Output the [x, y] coordinate of the center of the cell containing the given text.  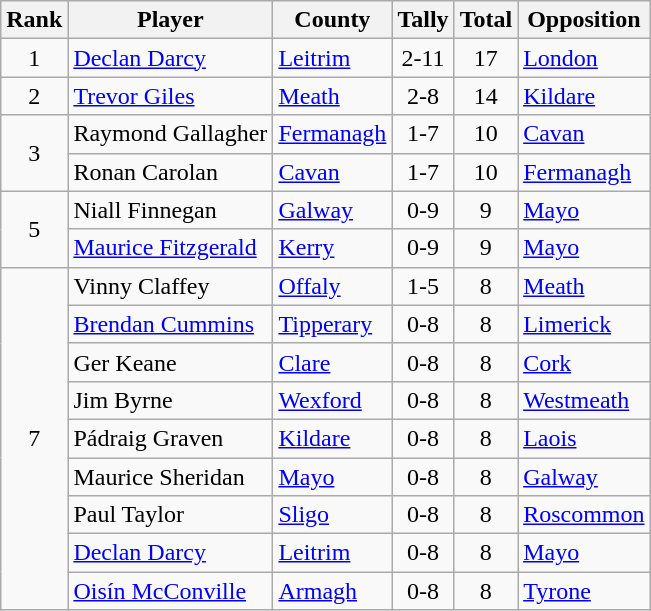
Jim Byrne [170, 400]
Paul Taylor [170, 515]
Total [486, 20]
3 [34, 153]
Roscommon [584, 515]
Cork [584, 362]
5 [34, 229]
Tipperary [332, 324]
Niall Finnegan [170, 210]
London [584, 58]
Maurice Sheridan [170, 477]
14 [486, 96]
2 [34, 96]
Opposition [584, 20]
Raymond Gallagher [170, 134]
Trevor Giles [170, 96]
2-11 [423, 58]
Pádraig Graven [170, 438]
Offaly [332, 286]
Laois [584, 438]
Oisín McConville [170, 591]
Tyrone [584, 591]
County [332, 20]
Rank [34, 20]
Clare [332, 362]
1-5 [423, 286]
Sligo [332, 515]
Tally [423, 20]
Westmeath [584, 400]
Maurice Fitzgerald [170, 248]
Limerick [584, 324]
Vinny Claffey [170, 286]
Kerry [332, 248]
Brendan Cummins [170, 324]
7 [34, 438]
17 [486, 58]
Player [170, 20]
Ger Keane [170, 362]
Wexford [332, 400]
2-8 [423, 96]
Ronan Carolan [170, 172]
Armagh [332, 591]
1 [34, 58]
